Provide the [x, y] coordinate of the cell's center where the given text is located.  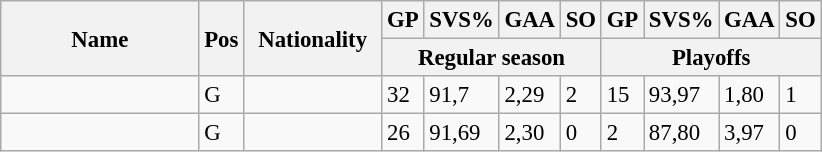
32 [403, 95]
15 [622, 95]
Name [100, 38]
2,30 [530, 133]
91,69 [462, 133]
2,29 [530, 95]
93,97 [682, 95]
26 [403, 133]
3,97 [750, 133]
1 [800, 95]
Nationality [313, 38]
1,80 [750, 95]
87,80 [682, 133]
Playoffs [711, 58]
91,7 [462, 95]
Regular season [492, 58]
Pos [222, 38]
